Provide the [x, y] coordinate of the cell's center where the given text is located.  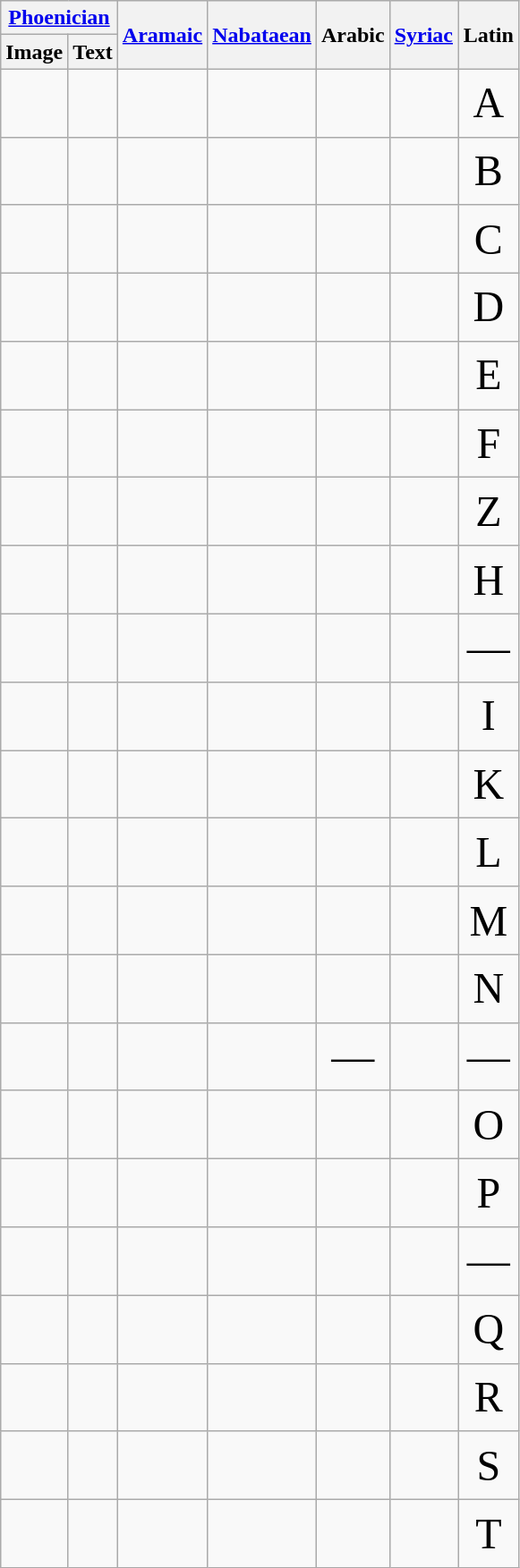
Arabic [353, 35]
D [489, 307]
L [489, 852]
K [489, 784]
A [489, 103]
Latin [489, 35]
Nabataean [262, 35]
Text [93, 52]
F [489, 444]
T [489, 1533]
S [489, 1465]
Phoenician [59, 18]
M [489, 920]
R [489, 1397]
Syriac [423, 35]
Z [489, 512]
Q [489, 1329]
B [489, 171]
N [489, 988]
P [489, 1193]
I [489, 716]
H [489, 580]
C [489, 239]
Aramaic [162, 35]
E [489, 376]
Image [34, 52]
O [489, 1124]
